Find where the given text appears and provide that cell's center as [X, Y] coordinate. 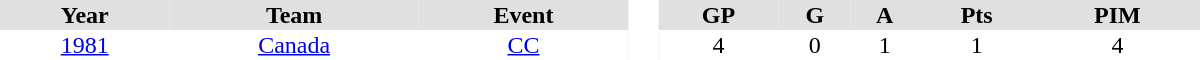
CC [524, 45]
1981 [85, 45]
Pts [976, 15]
G [815, 15]
Canada [294, 45]
PIM [1118, 15]
Event [524, 15]
GP [718, 15]
0 [815, 45]
Year [85, 15]
Team [294, 15]
A [885, 15]
